Return the (X, Y) coordinate for the center point of the cell that contains the specified text.  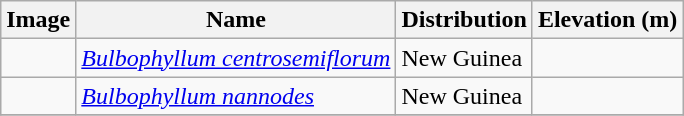
Bulbophyllum nannodes (236, 96)
Image (38, 20)
Distribution (464, 20)
Elevation (m) (607, 20)
Bulbophyllum centrosemiflorum (236, 58)
Name (236, 20)
